From the cell containing the given text, extract its center point as (X, Y) coordinate. 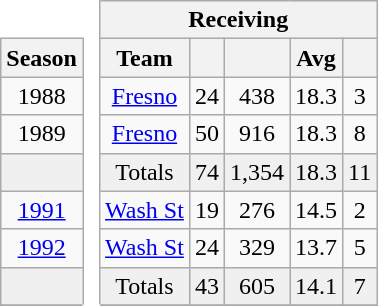
11 (360, 172)
3 (360, 96)
14.5 (316, 210)
13.7 (316, 248)
50 (206, 134)
1989 (42, 134)
Team (145, 58)
Avg (316, 58)
438 (256, 96)
Season (42, 58)
43 (206, 286)
14.1 (316, 286)
74 (206, 172)
2 (360, 210)
5 (360, 248)
1,354 (256, 172)
916 (256, 134)
329 (256, 248)
1988 (42, 96)
8 (360, 134)
276 (256, 210)
1991 (42, 210)
19 (206, 210)
Receiving (238, 20)
7 (360, 286)
605 (256, 286)
1992 (42, 248)
